Provide the [X, Y] coordinate of the cell's center where the given text is located.  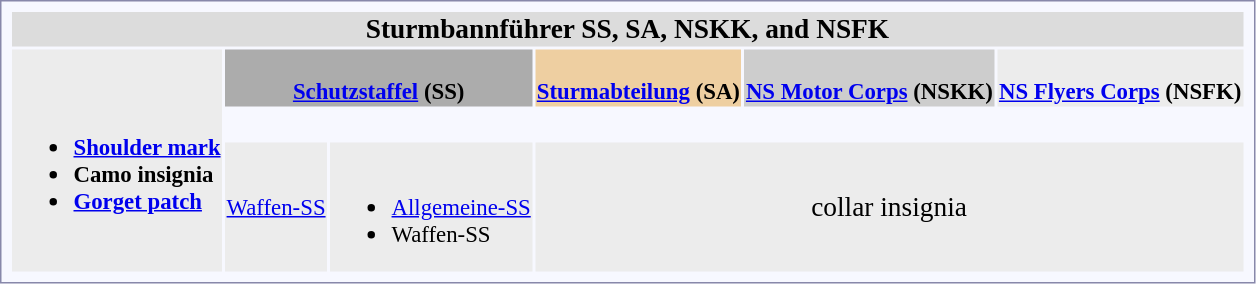
NS Flyers Corps (NSFK) [1120, 78]
Shoulder markCamo insigniaGorget patch [117, 162]
collar insignia [889, 207]
Allgemeine-SSWaffen-SS [431, 207]
Sturmbannführer SS, SA, NSKK, and NSFK [628, 29]
NS Motor Corps (NSKK) [869, 78]
Waffen-SS [276, 207]
Schutzstaffel (SS) [378, 78]
Sturmabteilung (SA) [638, 78]
